For the text-containing cell, return its midpoint in [x, y] coordinate format. 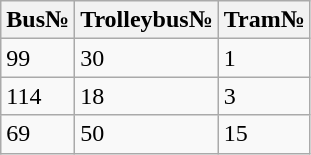
18 [147, 96]
99 [38, 58]
Tram№ [264, 20]
114 [38, 96]
Trolleybus№ [147, 20]
15 [264, 134]
1 [264, 58]
30 [147, 58]
69 [38, 134]
Bus№ [38, 20]
3 [264, 96]
50 [147, 134]
